Determine the (X, Y) coordinate at the center of the cell enclosing the given text.  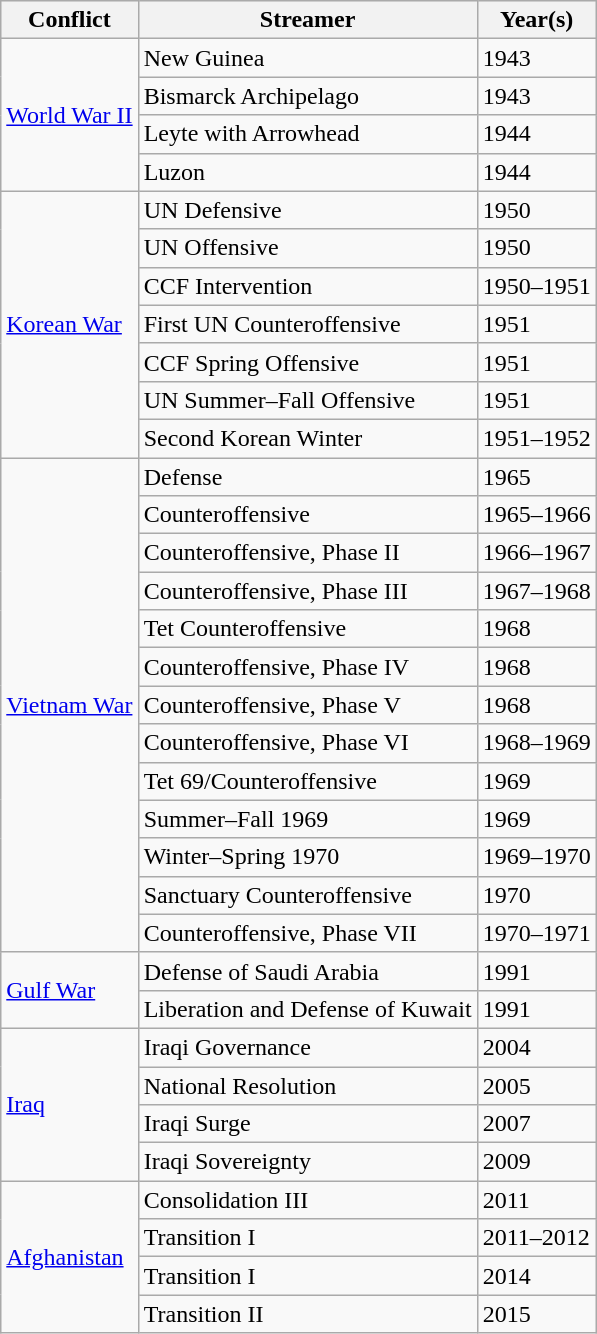
Sanctuary Counteroffensive (308, 895)
1965–1966 (536, 515)
2014 (536, 1276)
Iraqi Governance (308, 1047)
First UN Counteroffensive (308, 324)
Counteroffensive, Phase VII (308, 933)
Iraqi Sovereignty (308, 1162)
Vietnam War (70, 706)
Iraq (70, 1104)
Tet Counteroffensive (308, 629)
Consolidation III (308, 1200)
Counteroffensive, Phase III (308, 591)
Counteroffensive, Phase II (308, 553)
Defense (308, 477)
Leyte with Arrowhead (308, 134)
Winter–Spring 1970 (308, 857)
Korean War (70, 324)
1970–1971 (536, 933)
Counteroffensive, Phase IV (308, 667)
Second Korean Winter (308, 438)
2011 (536, 1200)
Counteroffensive (308, 515)
CCF Spring Offensive (308, 362)
2007 (536, 1124)
Gulf War (70, 990)
1950–1951 (536, 286)
UN Summer–Fall Offensive (308, 400)
2011–2012 (536, 1238)
Defense of Saudi Arabia (308, 971)
1970 (536, 895)
2004 (536, 1047)
Liberation and Defense of Kuwait (308, 1009)
Streamer (308, 20)
2009 (536, 1162)
1951–1952 (536, 438)
New Guinea (308, 58)
Year(s) (536, 20)
1969–1970 (536, 857)
Counteroffensive, Phase V (308, 705)
2005 (536, 1085)
1968–1969 (536, 743)
2015 (536, 1314)
Counteroffensive, Phase VI (308, 743)
National Resolution (308, 1085)
Transition II (308, 1314)
1966–1967 (536, 553)
UN Defensive (308, 210)
Summer–Fall 1969 (308, 819)
World War II (70, 115)
Iraqi Surge (308, 1124)
CCF Intervention (308, 286)
1965 (536, 477)
Bismarck Archipelago (308, 96)
1967–1968 (536, 591)
Conflict (70, 20)
UN Offensive (308, 248)
Afghanistan (70, 1257)
Tet 69/Counteroffensive (308, 781)
Luzon (308, 172)
